Return the (x, y) coordinate for the center point of the cell that contains the specified text.  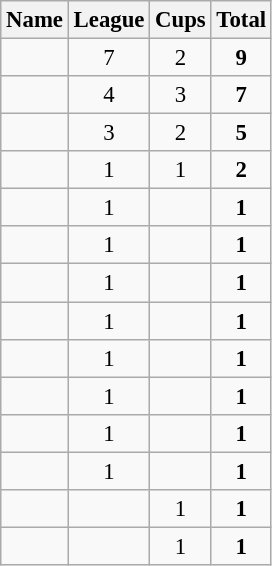
5 (241, 133)
Name (35, 20)
Total (241, 20)
9 (241, 58)
Cups (180, 20)
4 (108, 95)
League (108, 20)
